Scan for the cell matching the given text and deliver its [X, Y] coordinate at center. 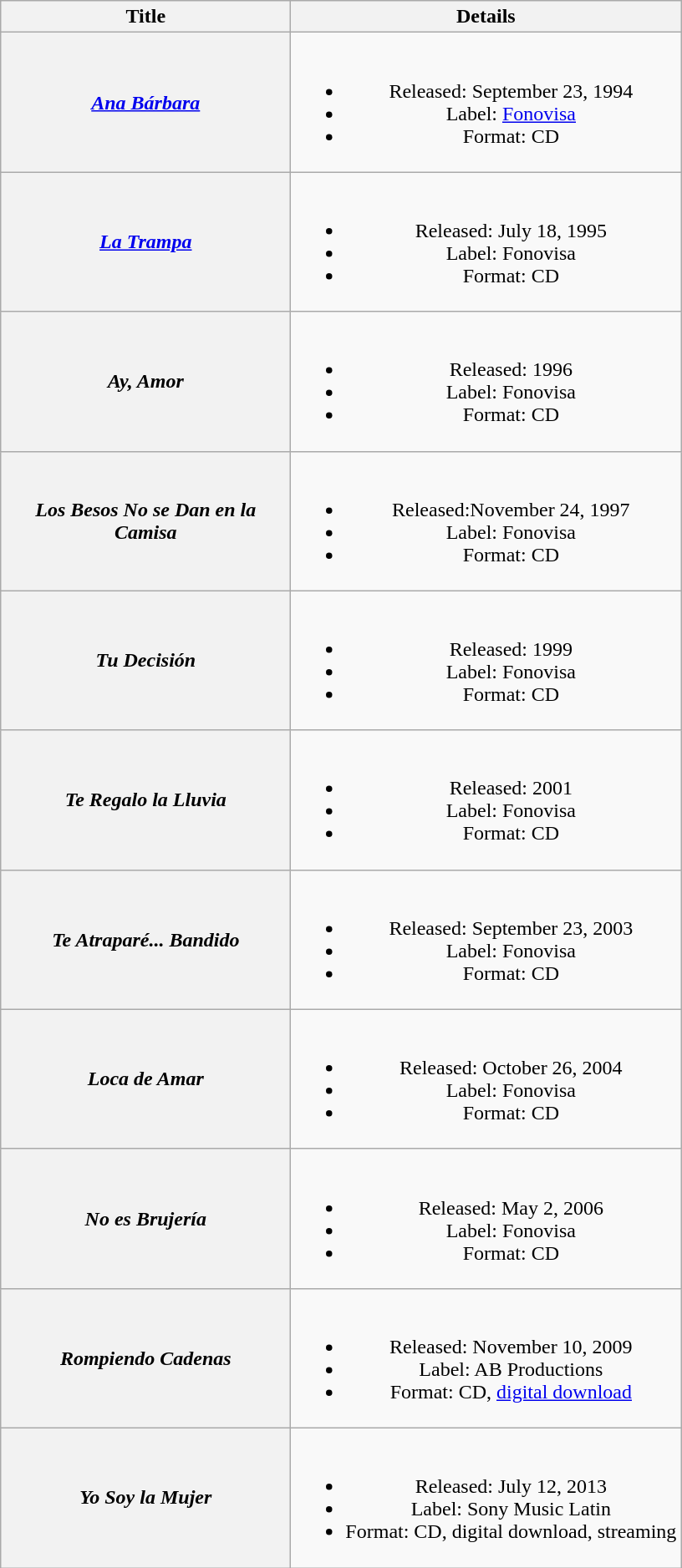
Released: July 12, 2013Label: Sony Music LatinFormat: CD, digital download, streaming [486, 1497]
Yo Soy la Mujer [145, 1497]
Tu Decisión [145, 660]
Ay, Amor [145, 381]
Ana Bárbara [145, 102]
Rompiendo Cadenas [145, 1358]
Title [145, 17]
Details [486, 17]
Loca de Amar [145, 1079]
La Trampa [145, 242]
Released: 1999Label: FonovisaFormat: CD [486, 660]
Te Atraparé... Bandido [145, 939]
Released: November 10, 2009Label: AB ProductionsFormat: CD, digital download [486, 1358]
Released: October 26, 2004Label: FonovisaFormat: CD [486, 1079]
No es Brujería [145, 1218]
Released: September 23, 1994Label: FonovisaFormat: CD [486, 102]
Released:November 24, 1997Label: FonovisaFormat: CD [486, 521]
Released: May 2, 2006Label: FonovisaFormat: CD [486, 1218]
Te Regalo la Lluvia [145, 800]
Released: 1996Label: FonovisaFormat: CD [486, 381]
Los Besos No se Dan en la Camisa [145, 521]
Released: July 18, 1995Label: FonovisaFormat: CD [486, 242]
Released: 2001Label: FonovisaFormat: CD [486, 800]
Released: September 23, 2003Label: FonovisaFormat: CD [486, 939]
